Extract the (x, y) coordinate from the center of the cell holding the provided text.  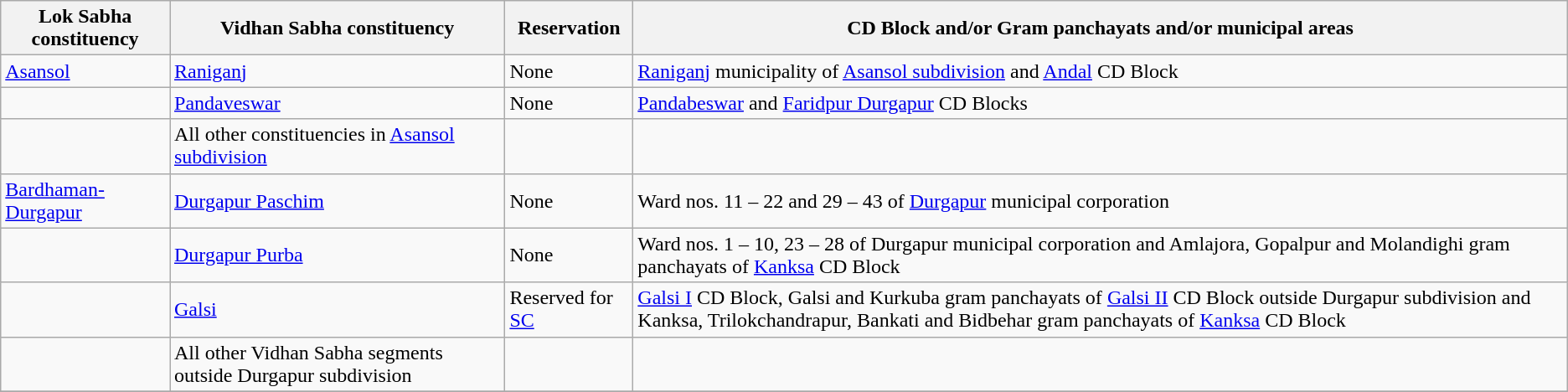
Reservation (570, 28)
Pandabeswar and Faridpur Durgapur CD Blocks (1101, 103)
Raniganj (337, 71)
Raniganj municipality of Asansol subdivision and Andal CD Block (1101, 71)
Asansol (85, 71)
Pandaveswar (337, 103)
Bardhaman-Durgapur (85, 201)
Durgapur Paschim (337, 201)
Durgapur Purba (337, 255)
All other constituencies in Asansol subdivision (337, 146)
Vidhan Sabha constituency (337, 28)
Ward nos. 11 – 22 and 29 – 43 of Durgapur municipal corporation (1101, 201)
Lok Sabha constituency (85, 28)
All other Vidhan Sabha segments outside Durgapur subdivision (337, 364)
Ward nos. 1 – 10, 23 – 28 of Durgapur municipal corporation and Amlajora, Gopalpur and Molandighi gram panchayats of Kanksa CD Block (1101, 255)
Galsi (337, 310)
Reserved for SC (570, 310)
CD Block and/or Gram panchayats and/or municipal areas (1101, 28)
